Pinpoint the cell where the given text exists, returning its (x, y) midpoint coordinate. 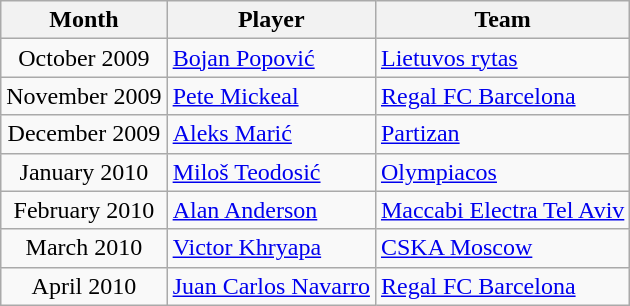
Team (502, 20)
Partizan (502, 134)
December 2009 (84, 134)
Month (84, 20)
Victor Khryapa (271, 248)
January 2010 (84, 172)
Alan Anderson (271, 210)
November 2009 (84, 96)
CSKA Moscow (502, 248)
Pete Mickeal (271, 96)
March 2010 (84, 248)
Aleks Marić (271, 134)
April 2010 (84, 286)
October 2009 (84, 58)
Lietuvos rytas (502, 58)
Juan Carlos Navarro (271, 286)
Olympiacos (502, 172)
Player (271, 20)
Bojan Popović (271, 58)
Miloš Teodosić (271, 172)
February 2010 (84, 210)
Maccabi Electra Tel Aviv (502, 210)
